Return the (X, Y) coordinate for the center point of the cell that contains the specified text.  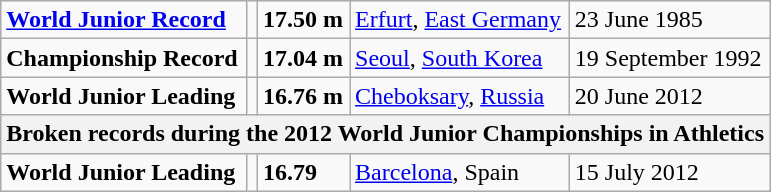
Seoul, South Korea (460, 58)
16.79 (303, 172)
Erfurt, East Germany (460, 20)
Barcelona, Spain (460, 172)
Broken records during the 2012 World Junior Championships in Athletics (386, 134)
17.50 m (303, 20)
World Junior Record (124, 20)
15 July 2012 (669, 172)
19 September 1992 (669, 58)
23 June 1985 (669, 20)
Championship Record (124, 58)
17.04 m (303, 58)
20 June 2012 (669, 96)
16.76 m (303, 96)
Cheboksary, Russia (460, 96)
